Capture the cell that displays the provided text and extract its (X, Y) central coordinate. 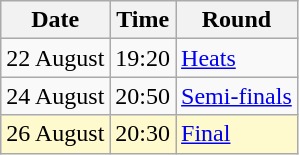
19:20 (143, 58)
20:30 (143, 134)
26 August (56, 134)
Final (237, 134)
24 August (56, 96)
Semi-finals (237, 96)
Round (237, 20)
20:50 (143, 96)
Date (56, 20)
22 August (56, 58)
Time (143, 20)
Heats (237, 58)
